Detect which cell encompasses the target text, then output its (x, y) center coordinate. 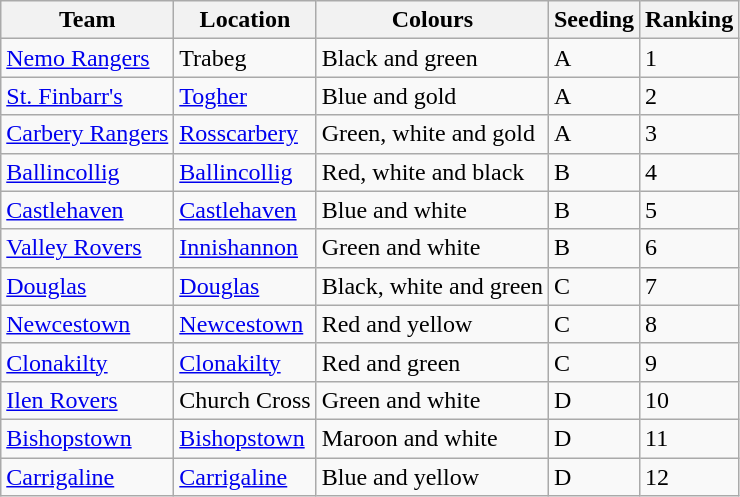
9 (690, 362)
Valley Rovers (88, 248)
Black, white and green (432, 286)
Ilen Rovers (88, 400)
6 (690, 248)
Blue and gold (432, 96)
Carbery Rangers (88, 134)
11 (690, 438)
3 (690, 134)
Green, white and gold (432, 134)
Seeding (594, 20)
5 (690, 210)
Maroon and white (432, 438)
Trabeg (245, 58)
Togher (245, 96)
Red and yellow (432, 324)
10 (690, 400)
Innishannon (245, 248)
Ranking (690, 20)
Red, white and black (432, 172)
Blue and yellow (432, 477)
Nemo Rangers (88, 58)
Black and green (432, 58)
7 (690, 286)
Church Cross (245, 400)
St. Finbarr's (88, 96)
2 (690, 96)
Rosscarbery (245, 134)
Colours (432, 20)
4 (690, 172)
Team (88, 20)
12 (690, 477)
1 (690, 58)
Red and green (432, 362)
Blue and white (432, 210)
Location (245, 20)
8 (690, 324)
